Capture the cell that displays the provided text and extract its (x, y) central coordinate. 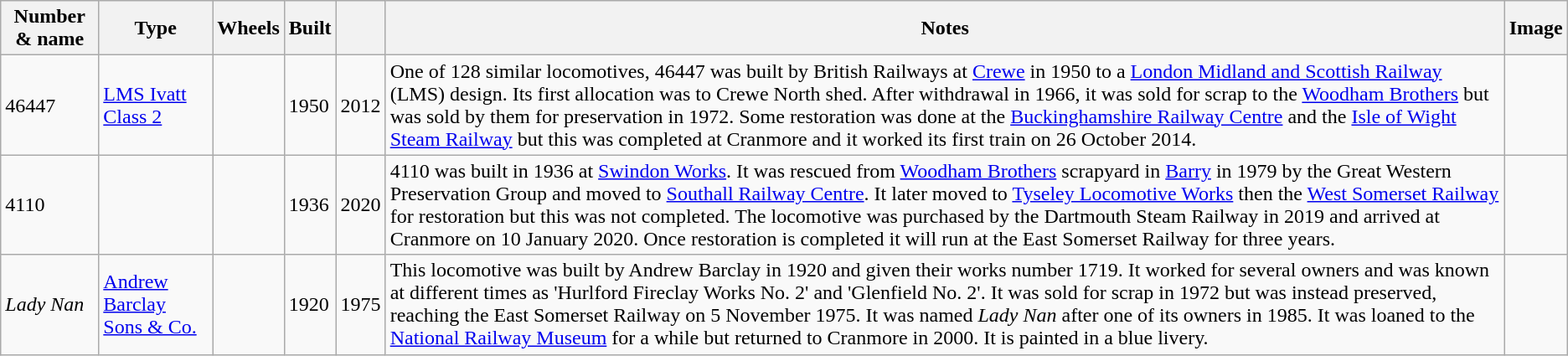
Lady Nan (50, 305)
Notes (945, 28)
1975 (360, 305)
LMS Ivatt Class 2 (156, 106)
46447 (50, 106)
Type (156, 28)
1920 (310, 305)
4110 (50, 204)
1950 (310, 106)
Image (1536, 28)
Andrew Barclay Sons & Co. (156, 305)
Number & name (50, 28)
2020 (360, 204)
2012 (360, 106)
Wheels (249, 28)
1936 (310, 204)
Built (310, 28)
